Capture the cell that displays the provided text and extract its [x, y] central coordinate. 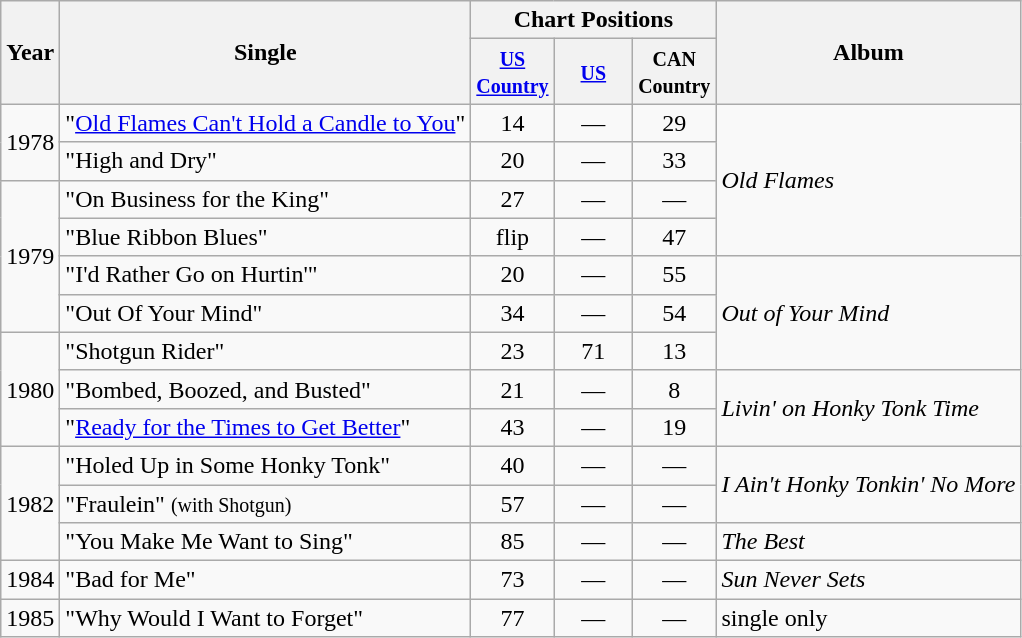
27 [512, 199]
85 [512, 542]
21 [512, 389]
flip [512, 237]
Chart Positions [594, 20]
29 [674, 123]
"Why Would I Want to Forget" [266, 618]
The Best [868, 542]
US [594, 72]
Out of Your Mind [868, 313]
19 [674, 427]
1984 [30, 580]
13 [674, 351]
71 [594, 351]
"Shotgun Rider" [266, 351]
"Holed Up in Some Honky Tonk" [266, 465]
"Fraulein" (with Shotgun) [266, 503]
34 [512, 313]
23 [512, 351]
"Old Flames Can't Hold a Candle to You" [266, 123]
1980 [30, 389]
Single [266, 52]
77 [512, 618]
Album [868, 52]
"Ready for the Times to Get Better" [266, 427]
"On Business for the King" [266, 199]
47 [674, 237]
8 [674, 389]
57 [512, 503]
14 [512, 123]
55 [674, 275]
"Blue Ribbon Blues" [266, 237]
40 [512, 465]
1982 [30, 503]
Livin' on Honky Tonk Time [868, 408]
"High and Dry" [266, 161]
54 [674, 313]
"Bad for Me" [266, 580]
single only [868, 618]
I Ain't Honky Tonkin' No More [868, 484]
"You Make Me Want to Sing" [266, 542]
"Bombed, Boozed, and Busted" [266, 389]
"I'd Rather Go on Hurtin'" [266, 275]
"Out Of Your Mind" [266, 313]
1985 [30, 618]
1979 [30, 256]
73 [512, 580]
33 [674, 161]
Sun Never Sets [868, 580]
1978 [30, 142]
US Country [512, 72]
43 [512, 427]
CAN Country [674, 72]
Year [30, 52]
Old Flames [868, 180]
